For the text-containing cell, return its midpoint in [x, y] coordinate format. 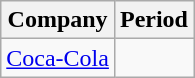
Company [58, 20]
Period [154, 20]
Coca-Cola [58, 58]
